Capture the cell that displays the provided text and extract its [X, Y] central coordinate. 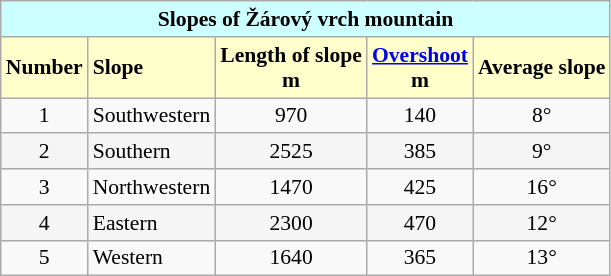
1640 [291, 258]
12° [542, 223]
Number [44, 68]
5 [44, 258]
2 [44, 152]
Slope [152, 68]
16° [542, 187]
2525 [291, 152]
Length of slopem [291, 68]
Eastern [152, 223]
Southern [152, 152]
Western [152, 258]
3 [44, 187]
9° [542, 152]
140 [420, 116]
Southwestern [152, 116]
8° [542, 116]
Average slope [542, 68]
425 [420, 187]
1470 [291, 187]
970 [291, 116]
Overshootm [420, 68]
385 [420, 152]
470 [420, 223]
Slopes of Žárový vrch mountain [306, 19]
1 [44, 116]
13° [542, 258]
365 [420, 258]
Northwestern [152, 187]
4 [44, 223]
2300 [291, 223]
